Provide the [x, y] coordinate of the cell's center where the given text is located.  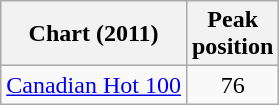
Peakposition [232, 34]
Chart (2011) [94, 34]
76 [232, 85]
Canadian Hot 100 [94, 85]
